Scan for the cell matching the given text and deliver its [X, Y] coordinate at center. 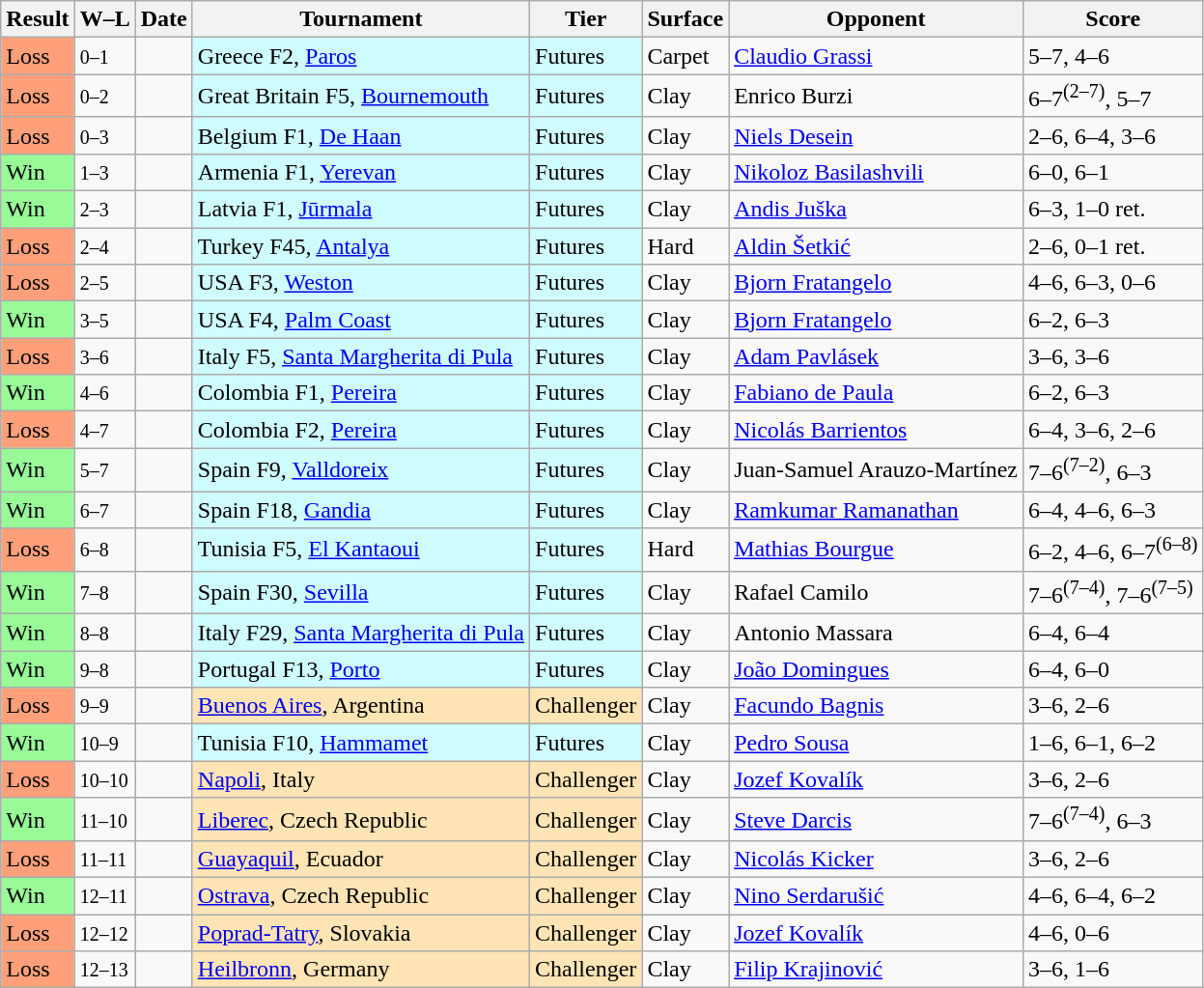
4–6, 0–6 [1113, 933]
6–0, 6–1 [1113, 172]
3–6 [104, 356]
Latvia F1, Jūrmala [361, 210]
Nicolás Kicker [877, 860]
Rafael Camilo [877, 593]
5–7, 4–6 [1113, 56]
Claudio Grassi [877, 56]
Nino Serdarušić [877, 896]
USA F4, Palm Coast [361, 320]
Facundo Bagnis [877, 706]
10–9 [104, 743]
Tunisia F5, El Kantaoui [361, 550]
Surface [686, 19]
10–10 [104, 779]
7–8 [104, 593]
Steve Darcis [877, 819]
5–7 [104, 469]
Mathias Bourgue [877, 550]
6–4, 6–0 [1113, 669]
2–5 [104, 283]
Liberec, Czech Republic [361, 819]
Heilbronn, Germany [361, 970]
Colombia F1, Pereira [361, 393]
1–3 [104, 172]
Fabiano de Paula [877, 393]
0–1 [104, 56]
Tunisia F10, Hammamet [361, 743]
Italy F5, Santa Margherita di Pula [361, 356]
12–12 [104, 933]
Andis Juška [877, 210]
Score [1113, 19]
Opponent [877, 19]
0–2 [104, 97]
6–3, 1–0 ret. [1113, 210]
Result [38, 19]
Juan-Samuel Arauzo-Martínez [877, 469]
Belgium F1, De Haan [361, 135]
Italy F29, Santa Margherita di Pula [361, 633]
Spain F9, Valldoreix [361, 469]
Poprad-Tatry, Slovakia [361, 933]
Nikoloz Basilashvili [877, 172]
Spain F30, Sevilla [361, 593]
2–6, 0–1 ret. [1113, 246]
1–6, 6–1, 6–2 [1113, 743]
João Domingues [877, 669]
Turkey F45, Antalya [361, 246]
3–6, 1–6 [1113, 970]
4–6 [104, 393]
9–9 [104, 706]
Guayaquil, Ecuador [361, 860]
3–5 [104, 320]
W–L [104, 19]
2–6, 6–4, 3–6 [1113, 135]
3–6, 3–6 [1113, 356]
9–8 [104, 669]
11–10 [104, 819]
Tier [586, 19]
Portugal F13, Porto [361, 669]
Niels Desein [877, 135]
6–4, 3–6, 2–6 [1113, 430]
2–3 [104, 210]
Filip Krajinović [877, 970]
Colombia F2, Pereira [361, 430]
Tournament [361, 19]
4–6, 6–3, 0–6 [1113, 283]
Buenos Aires, Argentina [361, 706]
6–4, 6–4 [1113, 633]
Ostrava, Czech Republic [361, 896]
4–7 [104, 430]
6–8 [104, 550]
0–3 [104, 135]
Enrico Burzi [877, 97]
8–8 [104, 633]
7–6(7–4), 6–3 [1113, 819]
Ramkumar Ramanathan [877, 510]
12–13 [104, 970]
Great Britain F5, Bournemouth [361, 97]
Date [164, 19]
12–11 [104, 896]
Greece F2, Paros [361, 56]
Antonio Massara [877, 633]
Nicolás Barrientos [877, 430]
Spain F18, Gandia [361, 510]
7–6(7–2), 6–3 [1113, 469]
6–7 [104, 510]
Pedro Sousa [877, 743]
6–7(2–7), 5–7 [1113, 97]
4–6, 6–4, 6–2 [1113, 896]
Napoli, Italy [361, 779]
7–6(7–4), 7–6(7–5) [1113, 593]
Adam Pavlásek [877, 356]
USA F3, Weston [361, 283]
Carpet [686, 56]
11–11 [104, 860]
Aldin Šetkić [877, 246]
6–2, 4–6, 6–7(6–8) [1113, 550]
Armenia F1, Yerevan [361, 172]
2–4 [104, 246]
6–4, 4–6, 6–3 [1113, 510]
